Find where the given text appears and provide that cell's center as (X, Y) coordinate. 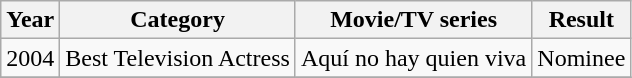
2004 (30, 58)
Result (582, 20)
Aquí no hay quien viva (413, 58)
Nominee (582, 58)
Year (30, 20)
Best Television Actress (178, 58)
Category (178, 20)
Movie/TV series (413, 20)
